Determine the [X, Y] coordinate at the center of the cell enclosing the given text.  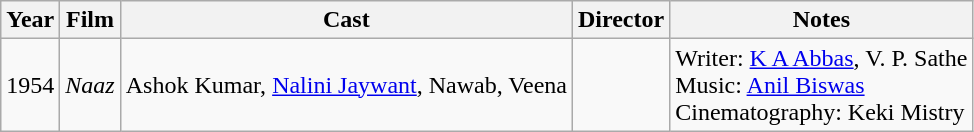
Notes [822, 20]
Ashok Kumar, Nalini Jaywant, Nawab, Veena [346, 85]
Naaz [90, 85]
Year [30, 20]
Cast [346, 20]
Film [90, 20]
1954 [30, 85]
Writer: K A Abbas, V. P. SatheMusic: Anil BiswasCinematography: Keki Mistry [822, 85]
Director [620, 20]
